Pinpoint the cell where the given text exists, returning its [x, y] midpoint coordinate. 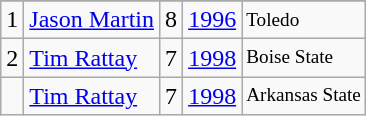
1996 [212, 20]
2 [12, 58]
1 [12, 20]
Arkansas State [304, 96]
Toledo [304, 20]
Boise State [304, 58]
Jason Martin [92, 20]
8 [172, 20]
